Locate the cell with the specified text and output its [X, Y] center coordinate. 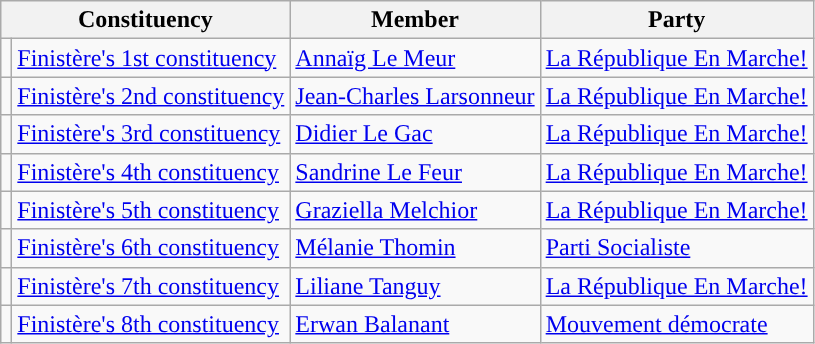
Finistère's 7th constituency [151, 286]
Finistère's 5th constituency [151, 210]
Member [415, 20]
Finistère's 1st constituency [151, 58]
Party [676, 20]
Erwan Balanant [415, 324]
Finistère's 2nd constituency [151, 96]
Jean-Charles Larsonneur [415, 96]
Finistère's 3rd constituency [151, 134]
Finistère's 8th constituency [151, 324]
Liliane Tanguy [415, 286]
Mélanie Thomin [415, 248]
Sandrine Le Feur [415, 172]
Finistère's 6th constituency [151, 248]
Parti Socialiste [676, 248]
Finistère's 4th constituency [151, 172]
Didier Le Gac [415, 134]
Constituency [146, 20]
Annaïg Le Meur [415, 58]
Mouvement démocrate [676, 324]
Graziella Melchior [415, 210]
